Scan for the cell matching the given text and deliver its (X, Y) coordinate at center. 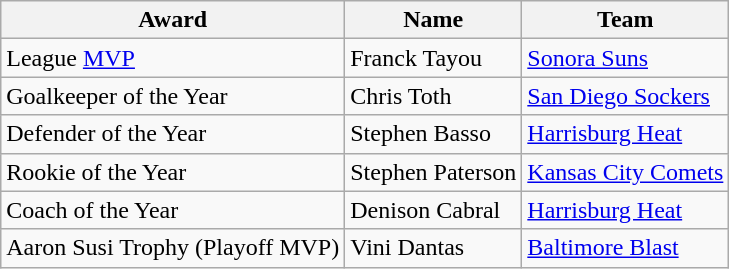
Franck Tayou (434, 58)
Denison Cabral (434, 210)
Stephen Basso (434, 134)
Vini Dantas (434, 248)
Sonora Suns (626, 58)
Rookie of the Year (173, 172)
Chris Toth (434, 96)
Team (626, 20)
Name (434, 20)
Baltimore Blast (626, 248)
Stephen Paterson (434, 172)
Coach of the Year (173, 210)
Kansas City Comets (626, 172)
Goalkeeper of the Year (173, 96)
Defender of the Year (173, 134)
Award (173, 20)
League MVP (173, 58)
Aaron Susi Trophy (Playoff MVP) (173, 248)
San Diego Sockers (626, 96)
